Extract the [X, Y] coordinate from the center of the cell holding the provided text.  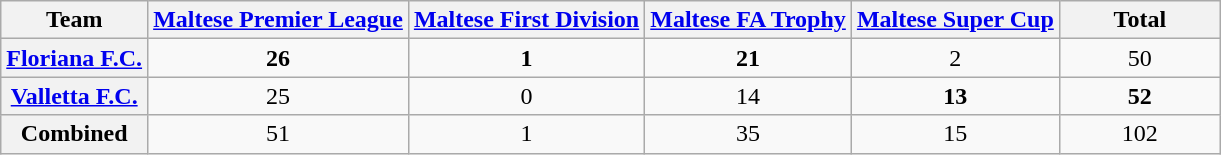
0 [526, 96]
21 [748, 58]
26 [278, 58]
Team [74, 20]
Maltese FA Trophy [748, 20]
50 [1140, 58]
Combined [74, 134]
35 [748, 134]
Maltese Premier League [278, 20]
25 [278, 96]
Total [1140, 20]
14 [748, 96]
51 [278, 134]
2 [955, 58]
Valletta F.C. [74, 96]
52 [1140, 96]
Floriana F.C. [74, 58]
102 [1140, 134]
Maltese First Division [526, 20]
15 [955, 134]
Maltese Super Cup [955, 20]
13 [955, 96]
